Output the (X, Y) coordinate of the center of the cell containing the given text.  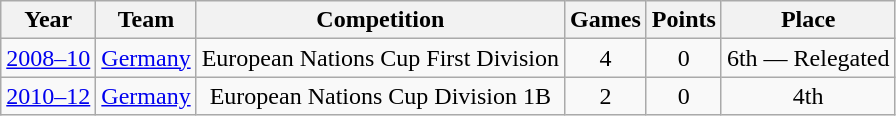
Team (146, 20)
Points (684, 20)
6th — Relegated (808, 58)
Competition (380, 20)
4th (808, 96)
Year (48, 20)
Games (606, 20)
2008–10 (48, 58)
2010–12 (48, 96)
European Nations Cup First Division (380, 58)
2 (606, 96)
European Nations Cup Division 1B (380, 96)
4 (606, 58)
Place (808, 20)
